Return the [X, Y] coordinate for the center point of the cell that contains the specified text.  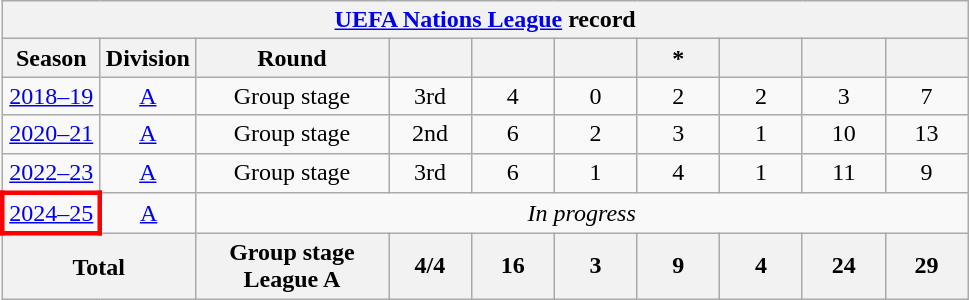
0 [596, 96]
4/4 [430, 266]
2024–25 [51, 214]
Group stageLeague A [292, 266]
Season [51, 58]
16 [512, 266]
Round [292, 58]
In progress [582, 214]
13 [926, 134]
29 [926, 266]
2018–19 [51, 96]
2020–21 [51, 134]
24 [844, 266]
Division [148, 58]
2022–23 [51, 173]
Total [98, 266]
2nd [430, 134]
UEFA Nations League record [485, 20]
11 [844, 173]
10 [844, 134]
* [678, 58]
7 [926, 96]
